Identify which cell holds the provided text, then report its (x, y) central coordinate. 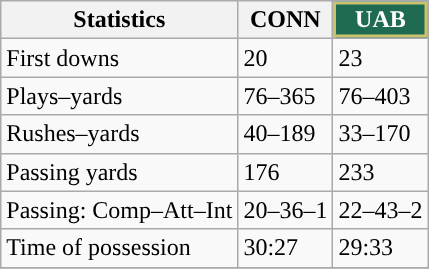
233 (380, 172)
176 (286, 172)
Rushes–yards (120, 134)
76–365 (286, 96)
23 (380, 58)
Time of possession (120, 248)
Passing: Comp–Att–Int (120, 210)
First downs (120, 58)
40–189 (286, 134)
20–36–1 (286, 210)
29:33 (380, 248)
30:27 (286, 248)
33–170 (380, 134)
Plays–yards (120, 96)
UAB (380, 20)
22–43–2 (380, 210)
Passing yards (120, 172)
20 (286, 58)
76–403 (380, 96)
CONN (286, 20)
Statistics (120, 20)
